Identify which cell holds the provided text, then report its [x, y] central coordinate. 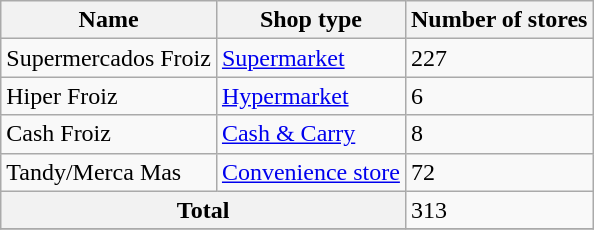
Shop type [310, 20]
313 [499, 210]
227 [499, 58]
Tandy/Merca Mas [109, 172]
Total [204, 210]
Cash & Carry [310, 134]
72 [499, 172]
Supermercados Froiz [109, 58]
8 [499, 134]
6 [499, 96]
Cash Froiz [109, 134]
Hiper Froiz [109, 96]
Number of stores [499, 20]
Hypermarket [310, 96]
Name [109, 20]
Supermarket [310, 58]
Convenience store [310, 172]
